Find where the given text appears and provide that cell's center as (x, y) coordinate. 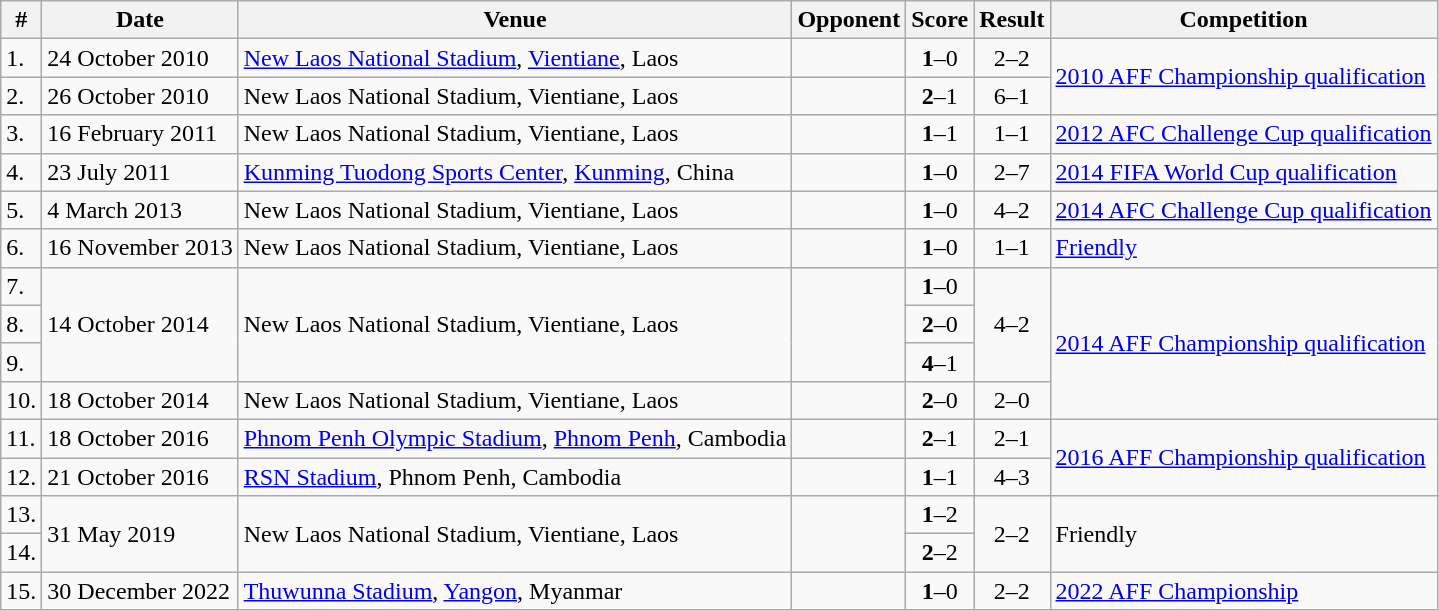
Phnom Penh Olympic Stadium, Phnom Penh, Cambodia (515, 438)
1–2 (940, 515)
Score (940, 20)
21 October 2016 (140, 477)
4–1 (940, 362)
Competition (1244, 20)
8. (22, 324)
2012 AFC Challenge Cup qualification (1244, 134)
10. (22, 400)
7. (22, 286)
4. (22, 172)
6. (22, 248)
16 February 2011 (140, 134)
Venue (515, 20)
2014 FIFA World Cup qualification (1244, 172)
14. (22, 553)
31 May 2019 (140, 534)
2014 AFF Championship qualification (1244, 343)
12. (22, 477)
30 December 2022 (140, 591)
15. (22, 591)
2–7 (1012, 172)
Kunming Tuodong Sports Center, Kunming, China (515, 172)
Opponent (849, 20)
2014 AFC Challenge Cup qualification (1244, 210)
Date (140, 20)
23 July 2011 (140, 172)
18 October 2016 (140, 438)
3. (22, 134)
4–3 (1012, 477)
6–1 (1012, 96)
11. (22, 438)
2. (22, 96)
1. (22, 58)
RSN Stadium, Phnom Penh, Cambodia (515, 477)
13. (22, 515)
16 November 2013 (140, 248)
Thuwunna Stadium, Yangon, Myanmar (515, 591)
4 March 2013 (140, 210)
2016 AFF Championship qualification (1244, 457)
14 October 2014 (140, 324)
26 October 2010 (140, 96)
5. (22, 210)
24 October 2010 (140, 58)
2010 AFF Championship qualification (1244, 77)
18 October 2014 (140, 400)
9. (22, 362)
# (22, 20)
2022 AFF Championship (1244, 591)
Result (1012, 20)
